Pinpoint the cell where the given text exists, returning its (X, Y) midpoint coordinate. 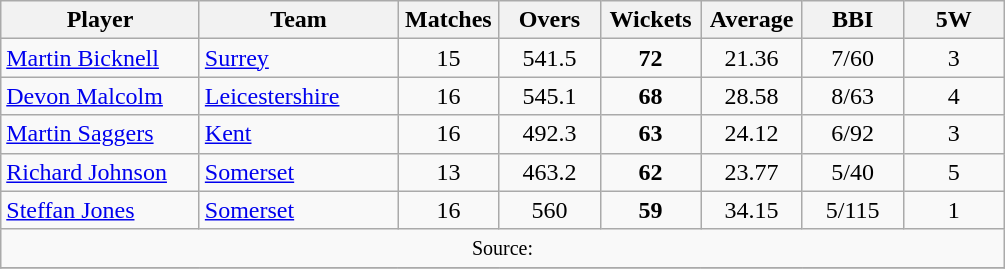
7/60 (852, 58)
24.12 (752, 134)
13 (448, 172)
8/63 (852, 96)
463.2 (550, 172)
1 (954, 210)
Matches (448, 20)
Devon Malcolm (100, 96)
Martin Saggers (100, 134)
63 (650, 134)
5W (954, 20)
21.36 (752, 58)
492.3 (550, 134)
68 (650, 96)
5 (954, 172)
Player (100, 20)
Source: (503, 248)
Steffan Jones (100, 210)
Average (752, 20)
5/115 (852, 210)
Overs (550, 20)
28.58 (752, 96)
6/92 (852, 134)
BBI (852, 20)
Team (298, 20)
59 (650, 210)
5/40 (852, 172)
Martin Bicknell (100, 58)
545.1 (550, 96)
34.15 (752, 210)
560 (550, 210)
62 (650, 172)
15 (448, 58)
541.5 (550, 58)
Wickets (650, 20)
72 (650, 58)
Leicestershire (298, 96)
23.77 (752, 172)
Surrey (298, 58)
Richard Johnson (100, 172)
4 (954, 96)
Kent (298, 134)
